Find where the given text appears and provide that cell's center as [x, y] coordinate. 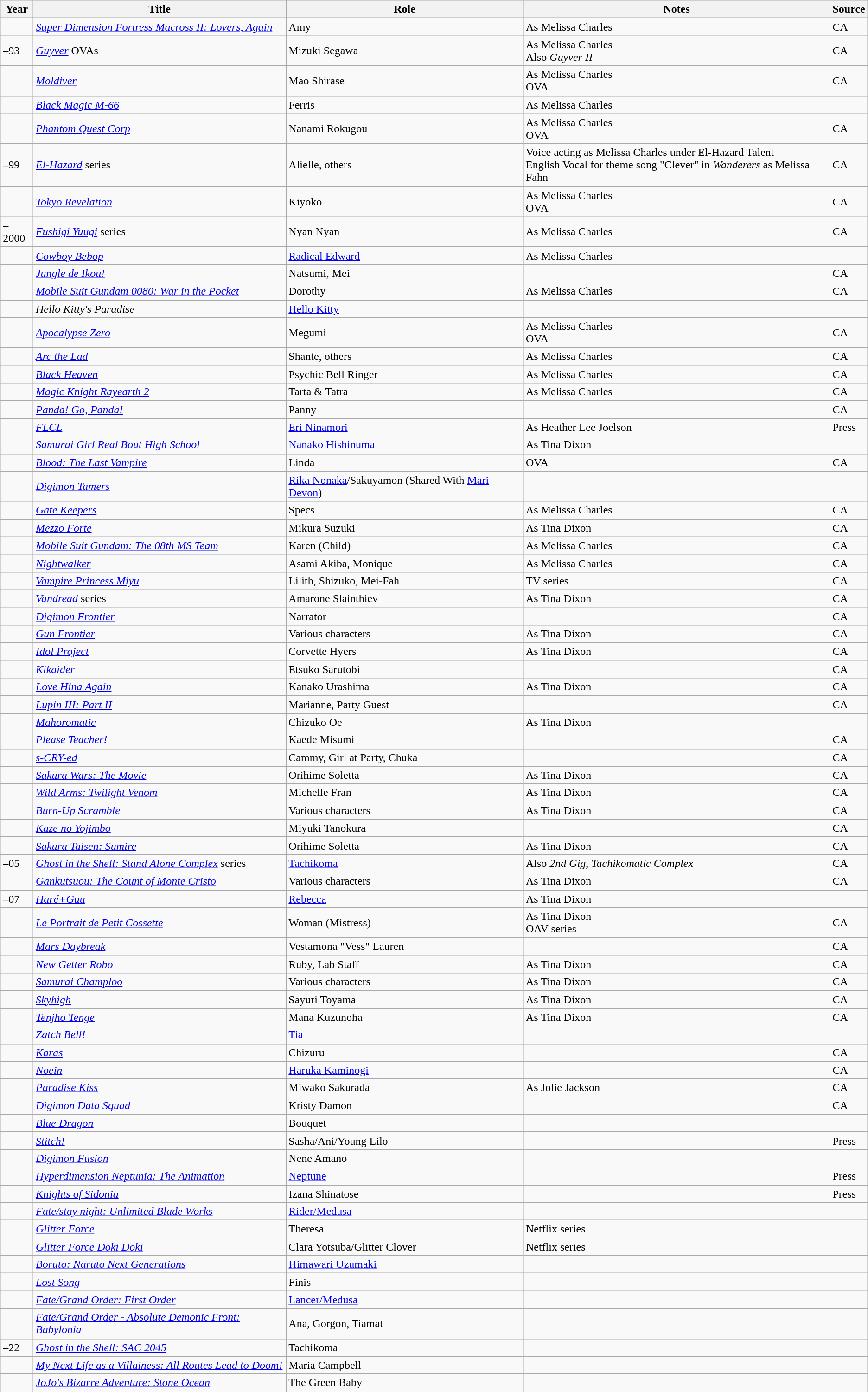
–2000 [17, 232]
–93 [17, 51]
Linda [405, 462]
Tia [405, 1035]
Gate Keepers [160, 510]
Haré+Guu [160, 898]
Cowboy Bebop [160, 256]
Super Dimension Fortress Macross II: Lovers, Again [160, 27]
Izana Shinatose [405, 1193]
Le Portrait de Petit Cossette [160, 923]
Chizuru [405, 1052]
–22 [17, 1347]
Guyver OVAs [160, 51]
As Heather Lee Joelson [676, 427]
Sakura Taisen: Sumire [160, 846]
Mahoromatic [160, 722]
Alielle, others [405, 165]
Hyperdimension Neptunia: The Animation [160, 1176]
Nene Amano [405, 1158]
Panny [405, 410]
Michelle Fran [405, 793]
Karas [160, 1052]
–05 [17, 863]
Ghost in the Shell: Stand Alone Complex series [160, 863]
Haruka Kaminogi [405, 1070]
Please Teacher! [160, 740]
Mobile Suit Gundam: The 08th MS Team [160, 545]
–99 [17, 165]
Neptune [405, 1176]
Kikaider [160, 669]
Fate/Grand Order - Absolute Demonic Front: Babylonia [160, 1324]
Hello Kitty's Paradise [160, 308]
Kaede Misumi [405, 740]
Rika Nonaka/Sakuyamon (Shared With Mari Devon) [405, 486]
Stitch! [160, 1141]
Rebecca [405, 898]
Vestamona "Vess" Lauren [405, 947]
Burn-Up Scramble [160, 810]
Ferris [405, 105]
Clara Yotsuba/Glitter Clover [405, 1247]
Zatch Bell! [160, 1035]
Role [405, 9]
Moldiver [160, 81]
Natsumi, Mei [405, 273]
Kaze no Yojimbo [160, 828]
Ruby, Lab Staff [405, 964]
Sayuri Toyama [405, 1000]
Jungle de Ikou! [160, 273]
Tenjho Tenge [160, 1017]
Fushigi Yuugi series [160, 232]
Digimon Data Squad [160, 1105]
Megumi [405, 333]
Also 2nd Gig, Tachikomatic Complex [676, 863]
–07 [17, 898]
As Jolie Jackson [676, 1088]
Kanako Urashima [405, 687]
Vampire Princess Miyu [160, 581]
Sakura Wars: The Movie [160, 775]
Finis [405, 1282]
Hello Kitty [405, 308]
Psychic Bell Ringer [405, 374]
Glitter Force [160, 1229]
Miwako Sakurada [405, 1088]
Boruto: Naruto Next Generations [160, 1264]
Miyuki Tanokura [405, 828]
Theresa [405, 1229]
Specs [405, 510]
As Tina DixonOAV series [676, 923]
Lilith, Shizuko, Mei-Fah [405, 581]
Gun Frontier [160, 634]
Arc the Lad [160, 357]
FLCL [160, 427]
Knights of Sidonia [160, 1193]
Black Heaven [160, 374]
Ana, Gorgon, Tiamat [405, 1324]
Digimon Tamers [160, 486]
Notes [676, 9]
Samurai Champloo [160, 982]
Voice acting as Melissa Charles under El-Hazard TalentEnglish Vocal for theme song "Clever" in Wanderers as Melissa Fahn [676, 165]
Kiyoko [405, 201]
Asami Akiba, Monique [405, 563]
Woman (Mistress) [405, 923]
Amarone Slainthiev [405, 598]
Marianne, Party Guest [405, 705]
Nanako Hishinuma [405, 445]
Shante, others [405, 357]
Eri Ninamori [405, 427]
Panda! Go, Panda! [160, 410]
Corvette Hyers [405, 652]
Wild Arms: Twilight Venom [160, 793]
Apocalypse Zero [160, 333]
Tarta & Tatra [405, 392]
Phantom Quest Corp [160, 129]
Etsuko Sarutobi [405, 669]
s-CRY-ed [160, 757]
Rider/Medusa [405, 1212]
Bouquet [405, 1123]
Fate/stay night: Unlimited Blade Works [160, 1212]
Gankutsuou: The Count of Monte Cristo [160, 881]
Nightwalker [160, 563]
Mao Shirase [405, 81]
Idol Project [160, 652]
Nanami Rokugou [405, 129]
Sasha/Ani/Young Lilo [405, 1141]
Himawari Uzumaki [405, 1264]
Mikura Suzuki [405, 528]
Magic Knight Rayearth 2 [160, 392]
Lupin III: Part II [160, 705]
Maria Campbell [405, 1365]
New Getter Robo [160, 964]
El-Hazard series [160, 165]
Noein [160, 1070]
Vandread series [160, 598]
Tokyo Revelation [160, 201]
JoJo's Bizarre Adventure: Stone Ocean [160, 1383]
Lancer/Medusa [405, 1300]
Blue Dragon [160, 1123]
Mezzo Forte [160, 528]
Amy [405, 27]
Paradise Kiss [160, 1088]
Nyan Nyan [405, 232]
Year [17, 9]
Fate/Grand Order: First Order [160, 1300]
Digimon Fusion [160, 1158]
Mana Kuzunoha [405, 1017]
Source [849, 9]
Cammy, Girl at Party, Chuka [405, 757]
Blood: The Last Vampire [160, 462]
Karen (Child) [405, 545]
TV series [676, 581]
My Next Life as a Villainess: All Routes Lead to Doom! [160, 1365]
Lost Song [160, 1282]
Mobile Suit Gundam 0080: War in the Pocket [160, 291]
Black Magic M-66 [160, 105]
Narrator [405, 616]
Chizuko Oe [405, 722]
Skyhigh [160, 1000]
Mars Daybreak [160, 947]
As Melissa CharlesAlso Guyver II [676, 51]
Ghost in the Shell: SAC 2045 [160, 1347]
Love Hina Again [160, 687]
Mizuki Segawa [405, 51]
Samurai Girl Real Bout High School [160, 445]
The Green Baby [405, 1383]
Radical Edward [405, 256]
OVA [676, 462]
Dorothy [405, 291]
Glitter Force Doki Doki [160, 1247]
Kristy Damon [405, 1105]
Digimon Frontier [160, 616]
Title [160, 9]
